Find where the given text appears and provide that cell's center as (x, y) coordinate. 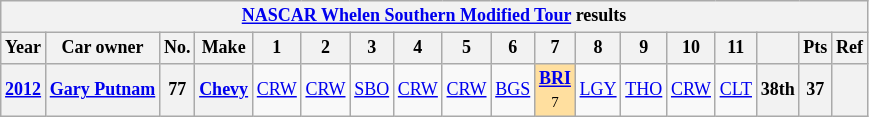
2012 (24, 90)
LGY (598, 90)
CLT (736, 90)
Ref (850, 48)
BGS (513, 90)
Gary Putnam (102, 90)
2 (326, 48)
Chevy (224, 90)
THO (644, 90)
6 (513, 48)
3 (372, 48)
Make (224, 48)
Car owner (102, 48)
5 (466, 48)
4 (418, 48)
7 (556, 48)
9 (644, 48)
Pts (816, 48)
77 (178, 90)
Year (24, 48)
NASCAR Whelen Southern Modified Tour results (434, 16)
8 (598, 48)
BRI7 (556, 90)
10 (692, 48)
38th (778, 90)
No. (178, 48)
1 (276, 48)
SBO (372, 90)
11 (736, 48)
37 (816, 90)
